Output the (X, Y) coordinate of the center of the cell containing the given text.  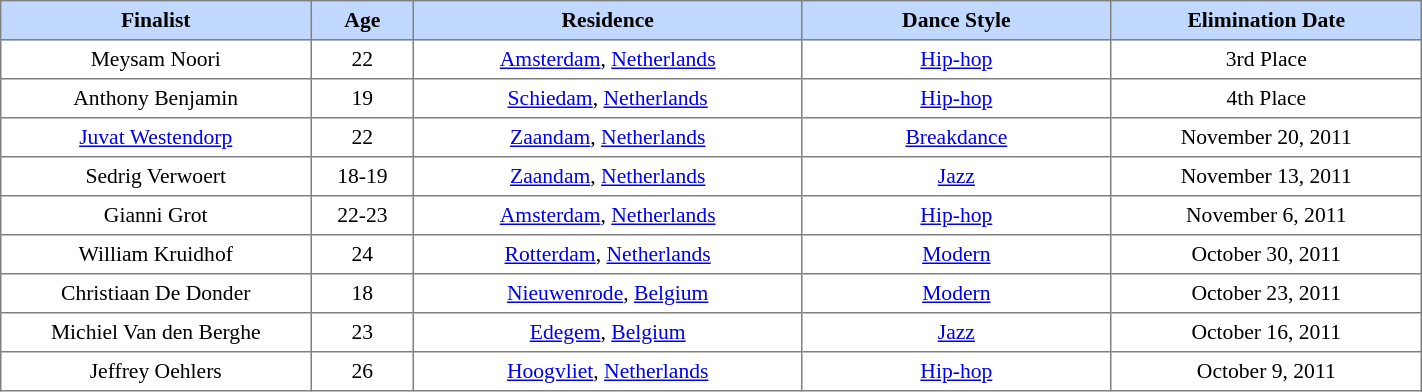
24 (362, 254)
October 23, 2011 (1266, 294)
Rotterdam, Netherlands (608, 254)
Hoogvliet, Netherlands (608, 372)
Gianni Grot (156, 216)
November 20, 2011 (1266, 138)
Jeffrey Oehlers (156, 372)
November 6, 2011 (1266, 216)
Breakdance (956, 138)
Residence (608, 20)
Christiaan De Donder (156, 294)
October 16, 2011 (1266, 332)
18-19 (362, 176)
Anthony Benjamin (156, 98)
22-23 (362, 216)
Juvat Westendorp (156, 138)
18 (362, 294)
23 (362, 332)
October 30, 2011 (1266, 254)
Meysam Noori (156, 60)
3rd Place (1266, 60)
Schiedam, Netherlands (608, 98)
William Kruidhof (156, 254)
Age (362, 20)
Edegem, Belgium (608, 332)
Nieuwenrode, Belgium (608, 294)
19 (362, 98)
26 (362, 372)
Michiel Van den Berghe (156, 332)
Elimination Date (1266, 20)
Sedrig Verwoert (156, 176)
October 9, 2011 (1266, 372)
Dance Style (956, 20)
November 13, 2011 (1266, 176)
4th Place (1266, 98)
Finalist (156, 20)
